Detect which cell encompasses the target text, then output its (x, y) center coordinate. 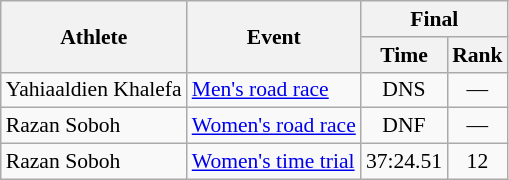
Yahiaaldien Khalefa (94, 90)
Athlete (94, 36)
Women's time trial (274, 162)
37:24.51 (404, 162)
Men's road race (274, 90)
DNF (404, 126)
Rank (478, 55)
DNS (404, 90)
12 (478, 162)
Event (274, 36)
Final (434, 19)
Women's road race (274, 126)
Time (404, 55)
